Extract the (X, Y) coordinate from the center of the cell holding the provided text.  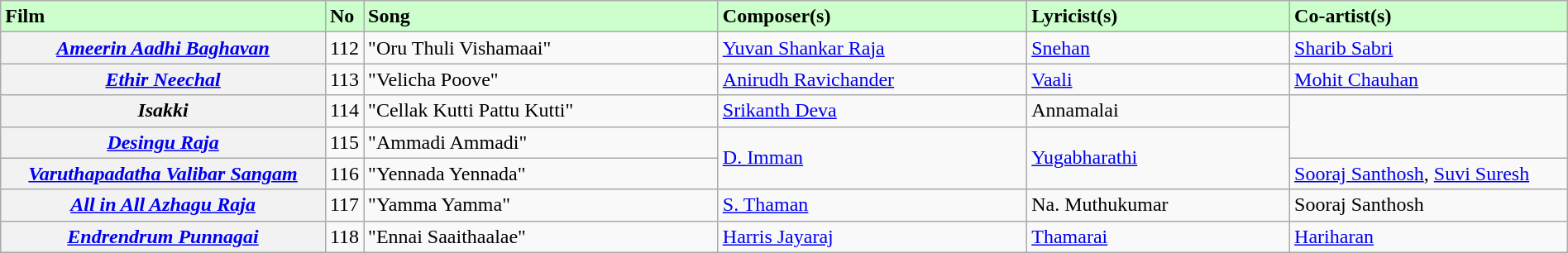
114 (344, 111)
Varuthapadatha Valibar Sangam (164, 174)
115 (344, 142)
116 (344, 174)
Co-artist(s) (1429, 17)
"Yamma Yamma" (541, 205)
117 (344, 205)
"Yennada Yennada" (541, 174)
Hariharan (1429, 236)
Vaali (1159, 79)
D. Imman (872, 158)
Ameerin Aadhi Baghavan (164, 48)
Na. Muthukumar (1159, 205)
Yuvan Shankar Raja (872, 48)
Srikanth Deva (872, 111)
No (344, 17)
Anirudh Ravichander (872, 79)
112 (344, 48)
Harris Jayaraj (872, 236)
Sooraj Santhosh, Suvi Suresh (1429, 174)
All in All Azhagu Raja (164, 205)
Endrendrum Punnagai (164, 236)
Annamalai (1159, 111)
"Ammadi Ammadi" (541, 142)
113 (344, 79)
"Ennai Saaithaalae" (541, 236)
"Velicha Poove" (541, 79)
118 (344, 236)
Sooraj Santhosh (1429, 205)
"Cellak Kutti Pattu Kutti" (541, 111)
Isakki (164, 111)
Snehan (1159, 48)
Mohit Chauhan (1429, 79)
Lyricist(s) (1159, 17)
Song (541, 17)
Yugabharathi (1159, 158)
Thamarai (1159, 236)
Film (164, 17)
Sharib Sabri (1429, 48)
S. Thaman (872, 205)
Composer(s) (872, 17)
"Oru Thuli Vishamaai" (541, 48)
Ethir Neechal (164, 79)
Desingu Raja (164, 142)
